Scan for the cell matching the given text and deliver its (X, Y) coordinate at center. 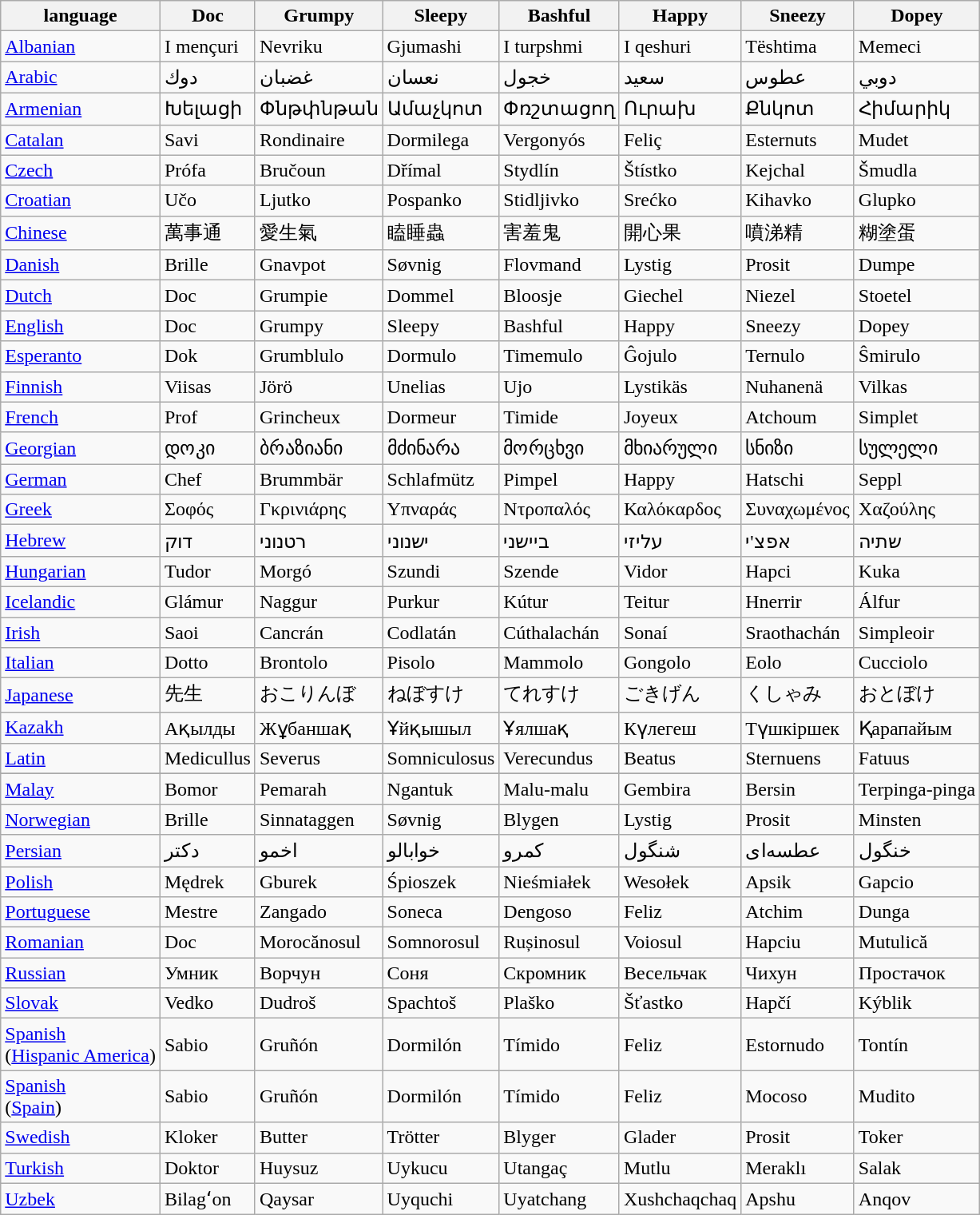
Saoi (208, 632)
Salak (917, 1168)
Verecundus (559, 759)
Ворчун (319, 973)
Szende (559, 571)
Esternuts (798, 140)
Γκρινιάρης (319, 510)
Mędrek (208, 881)
Malay (81, 789)
Czech (81, 170)
Malu-malu (559, 789)
愛生氣 (319, 233)
Voiosul (680, 943)
Stoetel (917, 296)
Dutch (81, 296)
Atchim (798, 912)
てれすけ (559, 695)
ბრაზიანი (319, 448)
Dormeur (441, 417)
Fatuus (917, 759)
Naggur (319, 602)
Cúthalachán (559, 632)
Ұялшақ (559, 728)
Teitur (680, 602)
Apshu (798, 1199)
Greek (81, 510)
Huysuz (319, 1168)
German (81, 479)
Күлегеш (680, 728)
Meraklı (798, 1168)
Niezel (798, 296)
Glupko (917, 201)
Prof (208, 417)
Kejchal (798, 170)
Álfur (917, 602)
Rondinaire (319, 140)
Mudet (917, 140)
Ամաչկոտ (441, 109)
Uykucu (441, 1168)
Hatschi (798, 479)
Dok (208, 356)
Portuguese (81, 912)
Utangaç (559, 1168)
დოკი (208, 448)
Sinnataggen (319, 820)
Ուրախ (680, 109)
Χαζούλης (917, 510)
萬事通 (208, 233)
Hapčí (798, 1003)
Joyeux (680, 417)
害羞鬼 (559, 233)
მხიარული (680, 448)
Doktor (208, 1168)
Ĝojulo (680, 356)
噴涕精 (798, 233)
Timemulo (559, 356)
Tështima (798, 46)
نعسان (441, 77)
Spachtoš (441, 1003)
Viisas (208, 387)
Vilkas (917, 387)
Croatian (81, 201)
I mençuri (208, 46)
Armenian (81, 109)
Stydlín (559, 170)
Ternulo (798, 356)
Morgó (319, 571)
Schlafmütz (441, 479)
Turkish (81, 1168)
Blygen (559, 820)
Brontolo (319, 663)
شنگول (680, 851)
Hebrew (81, 541)
სულელი (917, 448)
Morocănosul (319, 943)
糊塗蛋 (917, 233)
Pimpel (559, 479)
Arabic (81, 77)
おこりんぼ (319, 695)
Փռշտացող (559, 109)
דוק (208, 541)
Timide (559, 417)
Sternuens (798, 759)
عطسه‌ای (798, 851)
Icelandic (81, 602)
Ngantuk (441, 789)
Ақылды (208, 728)
I qeshuri (680, 46)
Somniculosus (441, 759)
Romanian (81, 943)
Albanian (81, 46)
მძინარა (441, 448)
開心果 (680, 233)
Nevriku (319, 46)
Kútur (559, 602)
Butter (319, 1138)
Խելացի (208, 109)
Codlatán (441, 632)
Dormulo (441, 356)
Tudor (208, 571)
Dormilega (441, 140)
Savi (208, 140)
Glader (680, 1138)
Spanish(Hispanic America) (81, 1045)
Pisolo (441, 663)
Simpleoir (917, 632)
Persian (81, 851)
Vedko (208, 1003)
Lystikäs (680, 387)
Brummbär (319, 479)
Hapciu (798, 943)
Kuka (917, 571)
Latin (81, 759)
Plaško (559, 1003)
Severus (319, 759)
瞌睡蟲 (441, 233)
Mutlu (680, 1168)
Ұйқышыл (441, 728)
Gongolo (680, 663)
おとぼけ (917, 695)
先生 (208, 695)
Stidljivko (559, 201)
Kazakh (81, 728)
Փնթփնթան (319, 109)
Υπναράς (441, 510)
Умник (208, 973)
Συναχωμένος (798, 510)
Qaysar (319, 1199)
Hapci (798, 571)
Hnerrir (798, 602)
Medicullus (208, 759)
Esperanto (81, 356)
Russian (81, 973)
غضبان (319, 77)
language (81, 16)
Italian (81, 663)
Simplet (917, 417)
عطوس (798, 77)
მორ­ცხვი (559, 448)
עליזי (680, 541)
Sonaí (680, 632)
Скромник (559, 973)
English (81, 326)
ביישני (559, 541)
Štístko (680, 170)
ごきげん (680, 695)
Nuhanenä (798, 387)
Xushchaqchaq (680, 1199)
Түшкiршек (798, 728)
Dumpe (917, 265)
خوابالو (441, 851)
Atchoum (798, 417)
Mocoso (798, 1096)
Uzbek (81, 1199)
くしゃみ (798, 695)
Hungarian (81, 571)
Cucciolo (917, 663)
Somnorosul (441, 943)
Glámur (208, 602)
Norwegian (81, 820)
Soneca (441, 912)
Чихун (798, 973)
Srećko (680, 201)
Grumblulo (319, 356)
Danish (81, 265)
خنگول (917, 851)
Pemarah (319, 789)
کمرو (559, 851)
სნიზი (798, 448)
Соня (441, 973)
Dunga (917, 912)
Unelias (441, 387)
ישנוני (441, 541)
רטנוני (319, 541)
שתיה (917, 541)
Uyquchi (441, 1199)
Szundi (441, 571)
Grumpie (319, 296)
Mudito (917, 1096)
Gnavpot (319, 265)
Bloosje (559, 296)
Spanish(Spain) (81, 1096)
Purkur (441, 602)
Bilagʻon (208, 1199)
Minsten (917, 820)
Kýblik (917, 1003)
Šmudla (917, 170)
دوك (208, 77)
Gjumashi (441, 46)
Chinese (81, 233)
Japanese (81, 695)
Sraothachán (798, 632)
Memeci (917, 46)
Beatus (680, 759)
Swedish (81, 1138)
Καλόκαρδος (680, 510)
Vidor (680, 571)
Bomor (208, 789)
Весельчак (680, 973)
Dommel (441, 296)
Nieśmiałek (559, 881)
Қарапайым (917, 728)
Irish (81, 632)
Tontín (917, 1045)
Ljutko (319, 201)
Σοφός (208, 510)
Քնկոտ (798, 109)
خجول (559, 77)
اخمو (319, 851)
Prófa (208, 170)
Učo (208, 201)
Polish (81, 881)
Rușinosul (559, 943)
Жұбаншақ (319, 728)
Ujo (559, 387)
Estornudo (798, 1045)
Catalan (81, 140)
Простачок (917, 973)
Jörö (319, 387)
Kloker (208, 1138)
سعيد (680, 77)
Anqov (917, 1199)
Mutulică (917, 943)
Vergonyós (559, 140)
ねぼすけ (441, 695)
Grincheux (319, 417)
Seppl (917, 479)
Śpioszek (441, 881)
Gburek (319, 881)
Chef (208, 479)
French (81, 417)
Apsik (798, 881)
Kihavko (798, 201)
دوبي (917, 77)
Uyatchang (559, 1199)
Finnish (81, 387)
دکتر (208, 851)
Terpinga-pinga (917, 789)
Giechel (680, 296)
Pospanko (441, 201)
Dengoso (559, 912)
Dřímal (441, 170)
Blyger (559, 1138)
I turpshmi (559, 46)
Šťastko (680, 1003)
Gapcio (917, 881)
Dudroš (319, 1003)
Wesołek (680, 881)
Cancrán (319, 632)
Bručoun (319, 170)
Georgian (81, 448)
Eolo (798, 663)
Flovmand (559, 265)
Bersin (798, 789)
Zangado (319, 912)
Feliç (680, 140)
Mammolo (559, 663)
Slovak (81, 1003)
Mestre (208, 912)
אפצ'י (798, 541)
Trötter (441, 1138)
Toker (917, 1138)
Gembira (680, 789)
Ŝmirulo (917, 356)
Ντροπαλός (559, 510)
Dotto (208, 663)
Հիմարիկ (917, 109)
